Return [X, Y] of the center of cell containing provided text 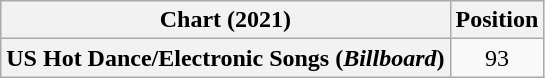
US Hot Dance/Electronic Songs (Billboard) [226, 58]
Chart (2021) [226, 20]
Position [497, 20]
93 [497, 58]
